Return (x, y) of the center of cell containing provided text 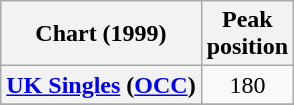
UK Singles (OCC) (101, 85)
Chart (1999) (101, 34)
180 (247, 85)
Peakposition (247, 34)
